Find where the given text appears and provide that cell's center as (x, y) coordinate. 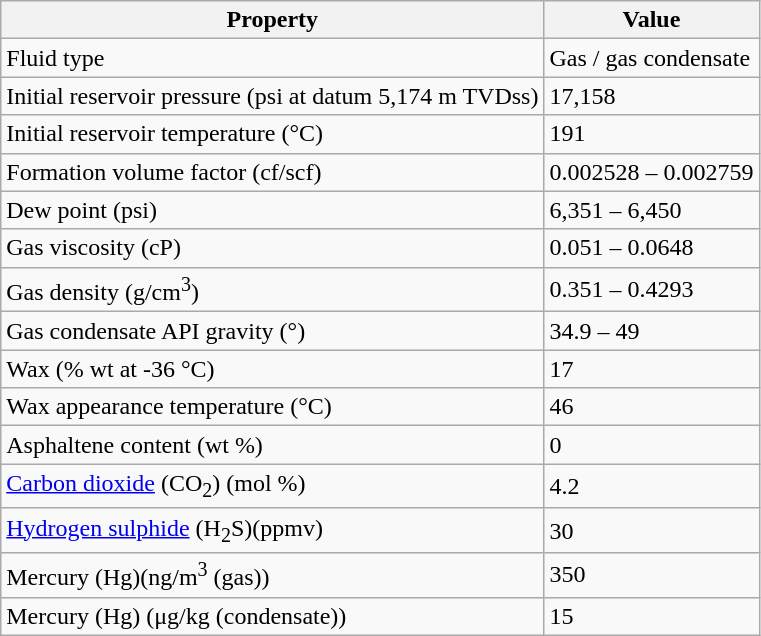
191 (652, 134)
Fluid type (272, 58)
15 (652, 616)
Gas condensate API gravity (°) (272, 331)
0.002528 – 0.002759 (652, 172)
Wax appearance temperature (°C) (272, 407)
Value (652, 20)
6,351 – 6,450 (652, 210)
350 (652, 576)
Mercury (Hg)(ng/m3 (gas)) (272, 576)
Gas / gas condensate (652, 58)
4.2 (652, 486)
Mercury (Hg) (μg/kg (condensate)) (272, 616)
17,158 (652, 96)
34.9 – 49 (652, 331)
0 (652, 445)
0.351 – 0.4293 (652, 290)
Carbon dioxide (CO2) (mol %) (272, 486)
Property (272, 20)
17 (652, 369)
46 (652, 407)
Dew point (psi) (272, 210)
Hydrogen sulphide (H2S)(ppmv) (272, 530)
Formation volume factor (cf/scf) (272, 172)
Gas density (g/cm3) (272, 290)
Gas viscosity (cP) (272, 248)
0.051 – 0.0648 (652, 248)
Asphaltene content (wt %) (272, 445)
Initial reservoir pressure (psi at datum 5,174 m TVDss) (272, 96)
Initial reservoir temperature (°C) (272, 134)
Wax (% wt at -36 °C) (272, 369)
30 (652, 530)
